Locate the cell with the specified text and output its [X, Y] center coordinate. 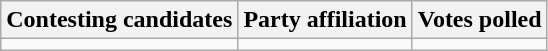
Votes polled [480, 20]
Contesting candidates [120, 20]
Party affiliation [325, 20]
